Capture the cell that displays the provided text and extract its [x, y] central coordinate. 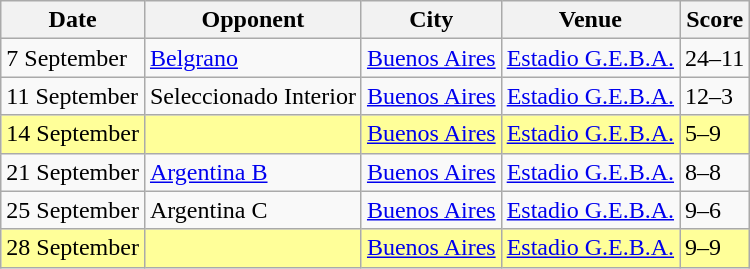
Argentina B [252, 172]
Opponent [252, 20]
25 September [73, 210]
11 September [73, 96]
8–8 [715, 172]
City [431, 20]
7 September [73, 58]
9–9 [715, 248]
Argentina C [252, 210]
14 September [73, 134]
28 September [73, 248]
21 September [73, 172]
Date [73, 20]
24–11 [715, 58]
Score [715, 20]
5–9 [715, 134]
9–6 [715, 210]
Seleccionado Interior [252, 96]
12–3 [715, 96]
Belgrano [252, 58]
Venue [590, 20]
